Search for the cell housing the specified text and yield its (X, Y) center coordinate. 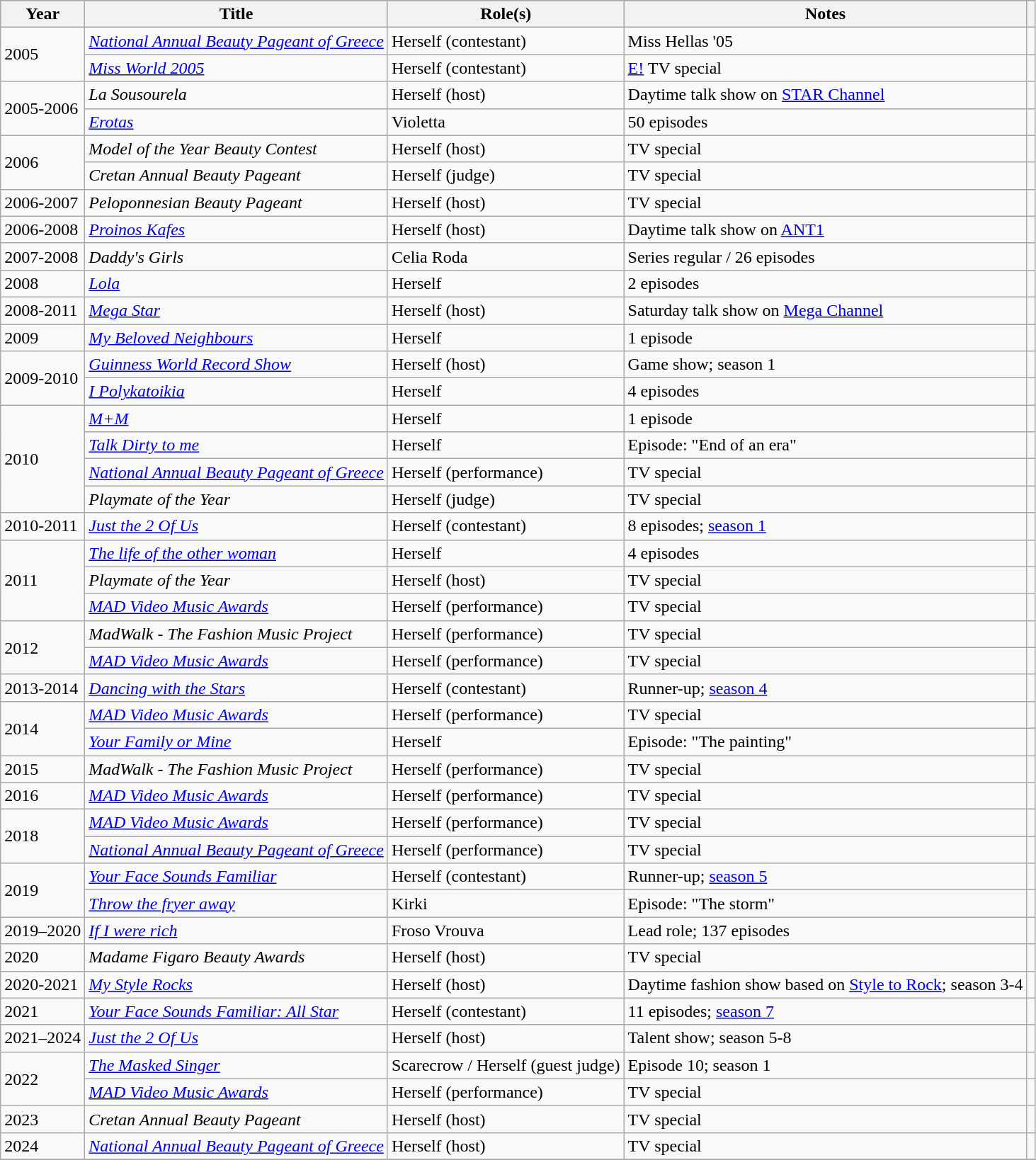
Role(s) (506, 14)
Runner-up; season 5 (826, 877)
8 episodes; season 1 (826, 526)
2022 (42, 1079)
2020-2021 (42, 984)
Daytime talk show on STAR Channel (826, 95)
2021 (42, 1011)
2024 (42, 1146)
E! TV special (826, 68)
Year (42, 14)
Lead role; 137 episodes (826, 931)
2008 (42, 283)
Kirki (506, 904)
Celia Roda (506, 256)
2005 (42, 55)
Froso Vrouva (506, 931)
Violetta (506, 122)
La Sousourela (237, 95)
2005-2006 (42, 108)
2007-2008 (42, 256)
Guinness World Record Show (237, 365)
2016 (42, 796)
2006-2008 (42, 229)
2011 (42, 580)
Model of the Year Beauty Contest (237, 149)
Talk Dirty to me (237, 445)
Daytime fashion show based on Style to Rock; season 3-4 (826, 984)
Madame Figaro Βeauty Awards (237, 957)
Saturday talk show on Mega Channel (826, 310)
2023 (42, 1119)
Series regular / 26 episodes (826, 256)
50 episodes (826, 122)
Episode: "End of an era" (826, 445)
Scarecrow / Herself (guest judge) (506, 1065)
Miss Hellas '05 (826, 41)
Episode 10; season 1 (826, 1065)
2014 (42, 728)
2 episodes (826, 283)
Game show; season 1 (826, 365)
2009-2010 (42, 378)
2019–2020 (42, 931)
Your Face Sounds Familiar: All Star (237, 1011)
2015 (42, 768)
Episode: "The painting" (826, 741)
Miss World 2005 (237, 68)
Your Family or Mine (237, 741)
Lola (237, 283)
2010 (42, 459)
Dancing with the Stars (237, 688)
Throw the fryer away (237, 904)
My Style Rocks (237, 984)
Daytime talk show on ANT1 (826, 229)
The life of the other woman (237, 553)
2006-2007 (42, 203)
2009 (42, 338)
Runner-up; season 4 (826, 688)
Notes (826, 14)
Peloponnesian Beauty Pageant (237, 203)
Title (237, 14)
Erotas (237, 122)
My Beloved Neighbours (237, 338)
Proinos Kafes (237, 229)
I Polykatoikia (237, 392)
11 episodes; season 7 (826, 1011)
Daddy's Girls (237, 256)
2008-2011 (42, 310)
Talent show; season 5-8 (826, 1038)
If I were rich (237, 931)
Mega Star (237, 310)
2021–2024 (42, 1038)
2019 (42, 890)
Your Face Sounds Familiar (237, 877)
Episode: "The storm" (826, 904)
The Masked Singer (237, 1065)
2010-2011 (42, 526)
2012 (42, 647)
M+M (237, 419)
2006 (42, 162)
2013-2014 (42, 688)
2018 (42, 836)
2020 (42, 957)
